For the text-containing cell, return its midpoint in (X, Y) coordinate format. 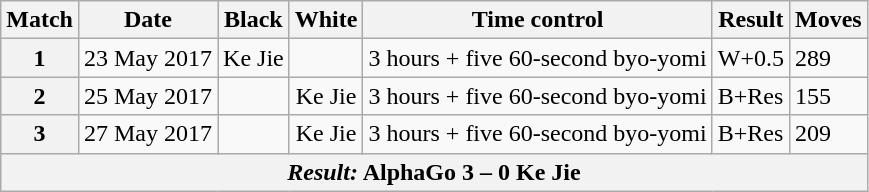
Date (148, 20)
White (326, 20)
W+0.5 (750, 58)
3 (40, 134)
209 (828, 134)
Moves (828, 20)
155 (828, 96)
Result: AlphaGo 3 – 0 Ke Jie (434, 172)
1 (40, 58)
Time control (538, 20)
25 May 2017 (148, 96)
Black (254, 20)
2 (40, 96)
23 May 2017 (148, 58)
Result (750, 20)
Match (40, 20)
27 May 2017 (148, 134)
289 (828, 58)
